Scan for the cell matching the given text and deliver its (X, Y) coordinate at center. 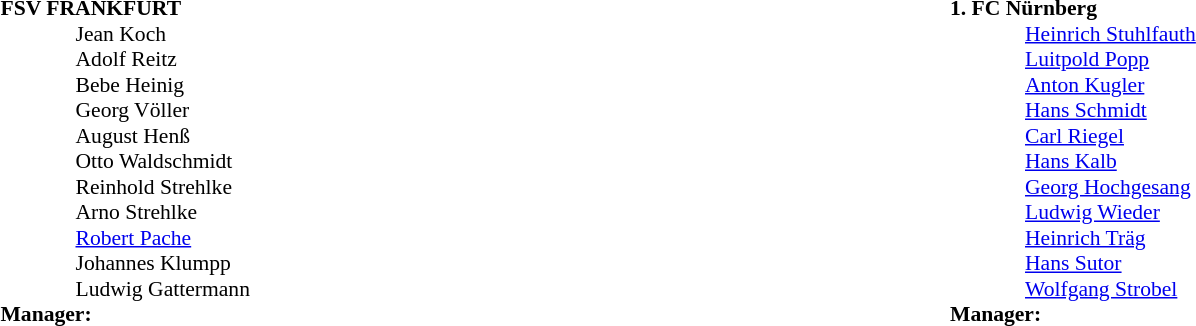
Georg Völler (163, 111)
Heinrich Träg (1110, 238)
Ludwig Gattermann (163, 289)
Hans Sutor (1110, 263)
Heinrich Stuhlfauth (1110, 34)
Adolf Reitz (163, 59)
Luitpold Popp (1110, 59)
Anton Kugler (1110, 85)
Hans Schmidt (1110, 111)
Ludwig Wieder (1110, 213)
Johannes Klumpp (163, 263)
Reinhold Strehlke (163, 187)
Otto Waldschmidt (163, 161)
Carl Riegel (1110, 136)
Arno Strehlke (163, 213)
Bebe Heinig (163, 85)
Georg Hochgesang (1110, 187)
Jean Koch (163, 34)
August Henß (163, 136)
Wolfgang Strobel (1110, 289)
Hans Kalb (1110, 161)
Robert Pache (163, 238)
